Search for the cell housing the specified text and yield its (X, Y) center coordinate. 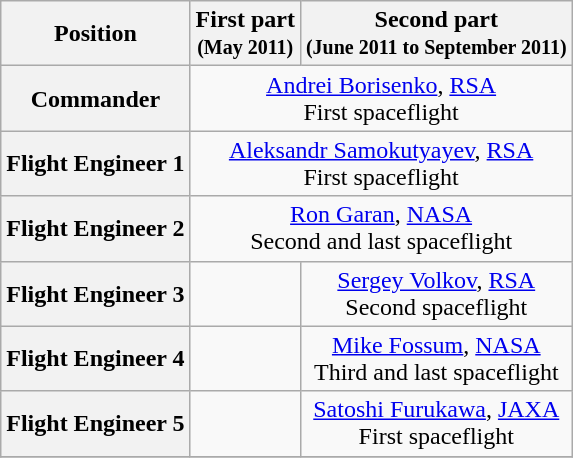
Satoshi Furukawa, JAXAFirst spaceflight (436, 424)
Ron Garan, NASASecond and last spaceflight (381, 228)
Second part(June 2011 to September 2011) (436, 34)
Aleksandr Samokutyayev, RSAFirst spaceflight (381, 164)
First part(May 2011) (245, 34)
Andrei Borisenko, RSAFirst spaceflight (381, 98)
Flight Engineer 2 (96, 228)
Sergey Volkov, RSASecond spaceflight (436, 294)
Mike Fossum, NASAThird and last spaceflight (436, 358)
Flight Engineer 5 (96, 424)
Position (96, 34)
Flight Engineer 4 (96, 358)
Flight Engineer 1 (96, 164)
Commander (96, 98)
Flight Engineer 3 (96, 294)
